Extract the [x, y] coordinate from the center of the cell holding the provided text.  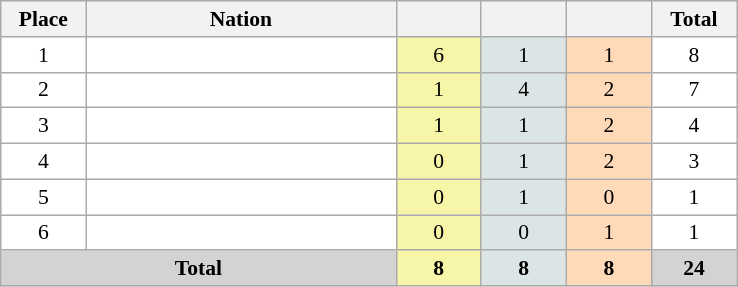
5 [44, 197]
7 [694, 90]
Nation [241, 19]
Place [44, 19]
24 [694, 269]
